Detect which cell encompasses the target text, then output its [X, Y] center coordinate. 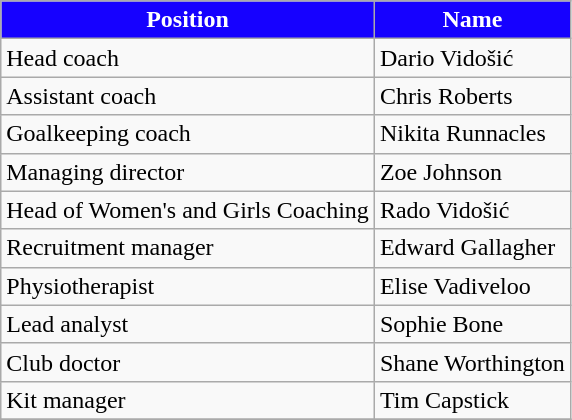
Managing director [188, 172]
Assistant coach [188, 96]
Nikita Runnacles [472, 134]
Position [188, 20]
Club doctor [188, 362]
Chris Roberts [472, 96]
Lead analyst [188, 324]
Elise Vadiveloo [472, 286]
Dario Vidošić [472, 58]
Physiotherapist [188, 286]
Edward Gallagher [472, 248]
Rado Vidošić [472, 210]
Head of Women's and Girls Coaching [188, 210]
Goalkeeping coach [188, 134]
Sophie Bone [472, 324]
Tim Capstick [472, 400]
Shane Worthington [472, 362]
Name [472, 20]
Zoe Johnson [472, 172]
Recruitment manager [188, 248]
Kit manager [188, 400]
Head coach [188, 58]
